Find where the given text appears and provide that cell's center as [x, y] coordinate. 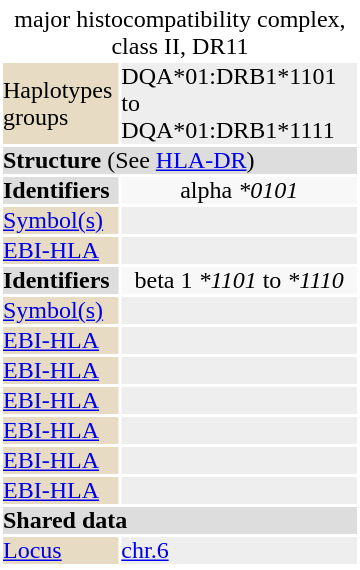
DQA*01:DRB1*1101 to DQA*01:DRB1*1111 [239, 104]
Haplotypes groups [60, 104]
alpha *0101 [239, 190]
Structure (See HLA-DR) [180, 160]
chr.6 [239, 550]
Locus [60, 550]
Shared data [180, 520]
beta 1 *1101 to *1110 [239, 280]
major histocompatibility complex, class II, DR11 [180, 33]
